For the text-containing cell, return its midpoint in (X, Y) coordinate format. 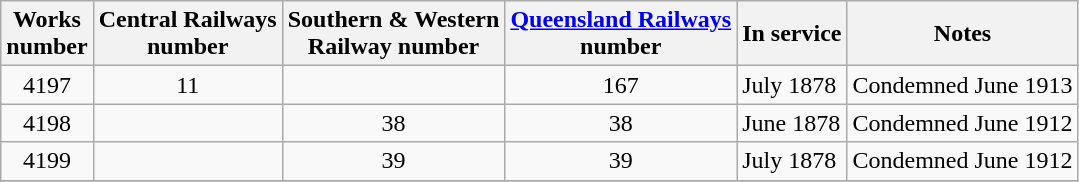
11 (188, 85)
Central Railwaysnumber (188, 34)
4198 (47, 123)
June 1878 (792, 123)
Worksnumber (47, 34)
Notes (962, 34)
Southern & WesternRailway number (394, 34)
4197 (47, 85)
167 (621, 85)
Queensland Railwaysnumber (621, 34)
4199 (47, 161)
Condemned June 1913 (962, 85)
In service (792, 34)
